Identify which cell holds the provided text, then report its [X, Y] central coordinate. 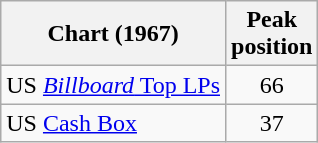
US Cash Box [114, 123]
Peakposition [272, 34]
37 [272, 123]
66 [272, 85]
US Billboard Top LPs [114, 85]
Chart (1967) [114, 34]
